Detect which cell encompasses the target text, then output its [X, Y] center coordinate. 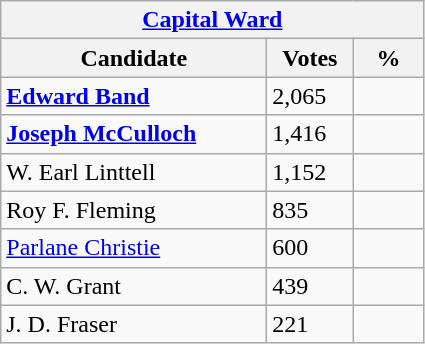
Votes [310, 58]
600 [310, 248]
Joseph McCulloch [134, 134]
835 [310, 210]
Edward Band [134, 96]
1,416 [310, 134]
Candidate [134, 58]
% [388, 58]
J. D. Fraser [134, 324]
W. Earl Linttell [134, 172]
439 [310, 286]
1,152 [310, 172]
221 [310, 324]
Capital Ward [212, 20]
Parlane Christie [134, 248]
Roy F. Fleming [134, 210]
2,065 [310, 96]
C. W. Grant [134, 286]
